Provide the [x, y] coordinate of the cell's center where the given text is located.  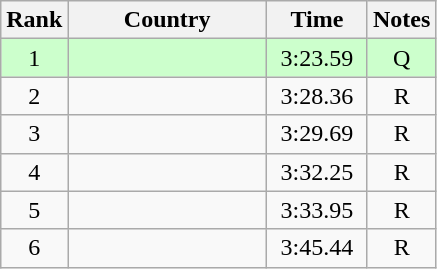
Rank [34, 20]
2 [34, 96]
5 [34, 210]
Q [401, 58]
3:29.69 [316, 134]
1 [34, 58]
Time [316, 20]
4 [34, 172]
6 [34, 248]
3:28.36 [316, 96]
Notes [401, 20]
3:33.95 [316, 210]
3 [34, 134]
Country [168, 20]
3:32.25 [316, 172]
3:23.59 [316, 58]
3:45.44 [316, 248]
